Return the [x, y] coordinate for the center point of the cell that contains the specified text.  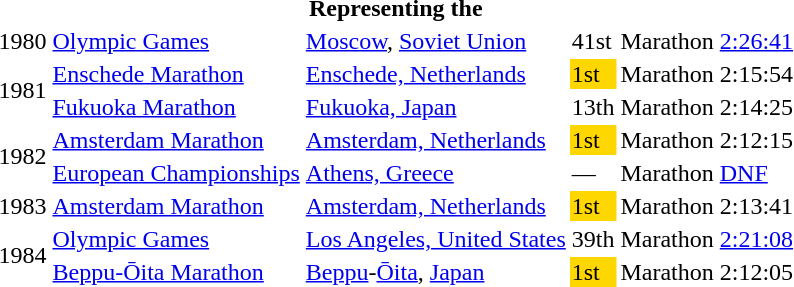
Beppu-Ōita, Japan [436, 272]
Moscow, Soviet Union [436, 41]
Athens, Greece [436, 173]
Fukuoka, Japan [436, 107]
Beppu-Ōita Marathon [176, 272]
DNF [756, 173]
2:12:05 [756, 272]
41st [593, 41]
Enschede Marathon [176, 74]
2:14:25 [756, 107]
— [593, 173]
2:26:41 [756, 41]
Enschede, Netherlands [436, 74]
Fukuoka Marathon [176, 107]
2:21:08 [756, 239]
2:15:54 [756, 74]
European Championships [176, 173]
Los Angeles, United States [436, 239]
39th [593, 239]
2:13:41 [756, 206]
2:12:15 [756, 140]
13th [593, 107]
